Locate the cell with the specified text and output its (X, Y) center coordinate. 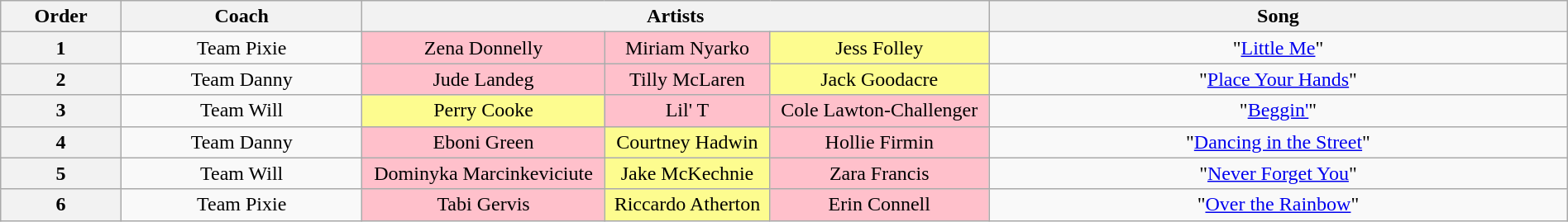
Order (61, 17)
"Little Me" (1279, 48)
6 (61, 205)
Tilly McLaren (687, 79)
Zara Francis (880, 173)
Jude Landeg (483, 79)
"Over the Rainbow" (1279, 205)
4 (61, 142)
5 (61, 173)
Jack Goodacre (880, 79)
Coach (241, 17)
Lil' T (687, 111)
Courtney Hadwin (687, 142)
Song (1279, 17)
Dominyka Marcinkeviciute (483, 173)
"Beggin'" (1279, 111)
2 (61, 79)
Artists (676, 17)
"Never Forget You" (1279, 173)
"Dancing in the Street" (1279, 142)
Jess Folley (880, 48)
Miriam Nyarko (687, 48)
Hollie Firmin (880, 142)
Jake McKechnie (687, 173)
"Place Your Hands" (1279, 79)
Eboni Green (483, 142)
3 (61, 111)
Erin Connell (880, 205)
1 (61, 48)
Perry Cooke (483, 111)
Tabi Gervis (483, 205)
Zena Donnelly (483, 48)
Riccardo Atherton (687, 205)
Cole Lawton-Challenger (880, 111)
